Pinpoint the cell where the given text exists, returning its [X, Y] midpoint coordinate. 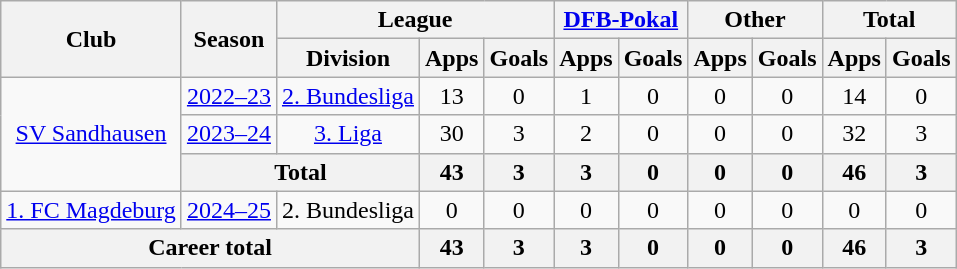
14 [854, 96]
2023–24 [228, 134]
30 [452, 134]
1. FC Magdeburg [92, 210]
2024–25 [228, 210]
Career total [210, 248]
Division [348, 58]
League [414, 20]
1 [586, 96]
2 [586, 134]
DFB-Pokal [621, 20]
32 [854, 134]
2022–23 [228, 96]
13 [452, 96]
Other [755, 20]
3. Liga [348, 134]
Club [92, 39]
SV Sandhausen [92, 134]
Season [228, 39]
